Output the [x, y] coordinate of the center of the cell containing the given text.  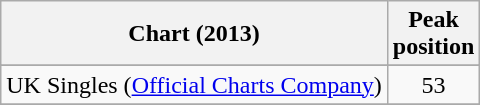
UK Singles (Official Charts Company) [194, 85]
Chart (2013) [194, 34]
Peakposition [433, 34]
53 [433, 85]
